Pinpoint the cell where the given text exists, returning its [X, Y] midpoint coordinate. 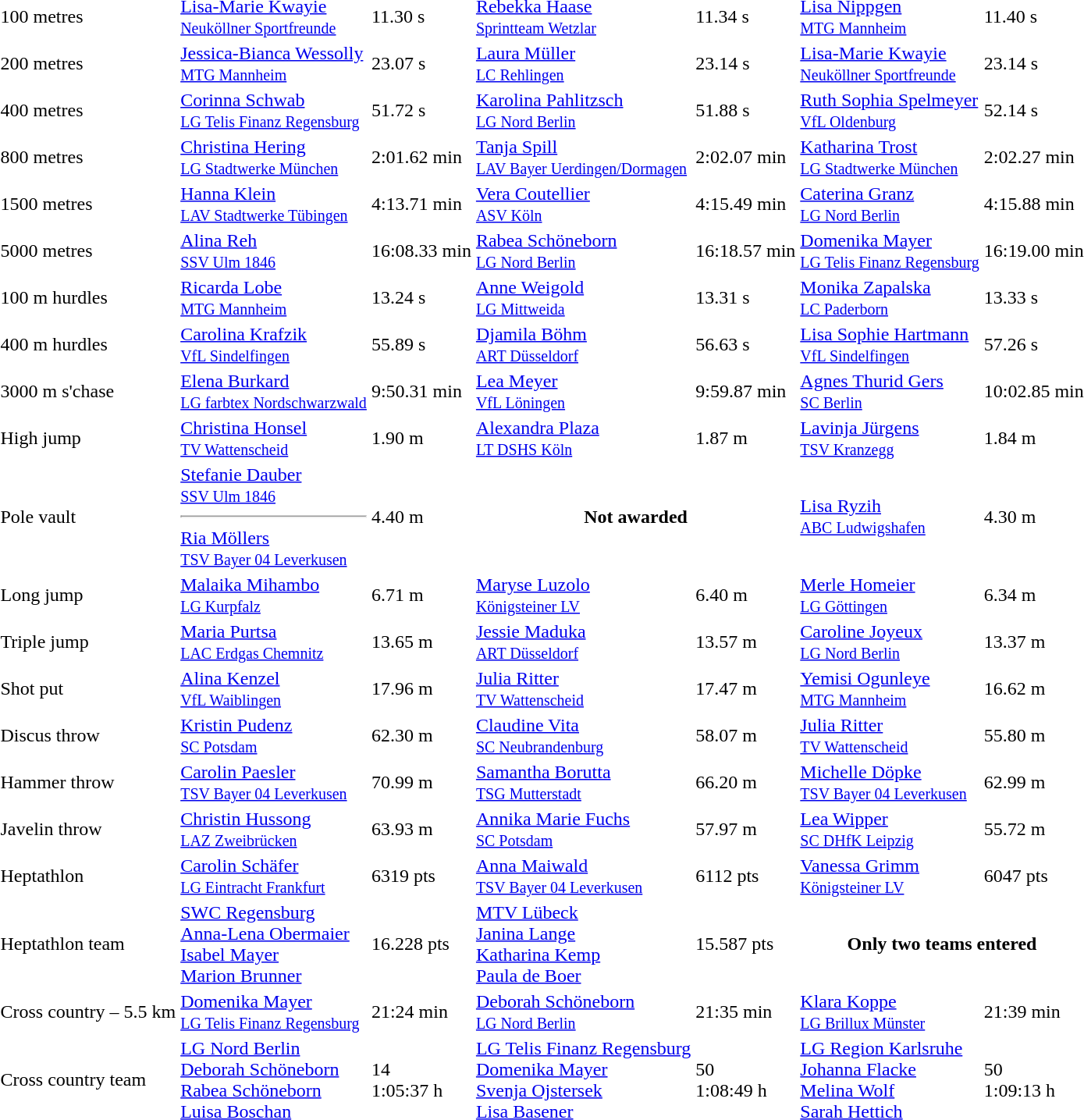
16:08.33 min [421, 251]
Anne WeigoldLG Mittweida [583, 298]
Christin HussongLAZ Zweibrücken [274, 829]
Tanja SpillLAV Bayer Uerdingen/Dormagen [583, 158]
Kristin PudenzSC Potsdam [274, 735]
Monika ZapalskaLC Paderborn [890, 298]
51.72 s [421, 111]
Jessie MadukaART Düsseldorf [583, 642]
Maryse LuzoloKönigsteiner LV [583, 595]
56.63 s [746, 345]
Vanessa GrimmKönigsteiner LV [890, 876]
13.57 m [746, 642]
6.71 m [421, 595]
Carolina KrafzikVfL Sindelfingen [274, 345]
4:15.49 min [746, 204]
Alina KenzelVfL Waiblingen [274, 688]
MTV LübeckJanina LangeKatharina KempPaula de Boer [583, 944]
23.14 s [746, 64]
13.24 s [421, 298]
55.89 s [421, 345]
6319 pts [421, 876]
Karolina PahlitzschLG Nord Berlin [583, 111]
Caroline JoyeuxLG Nord Berlin [890, 642]
17.96 m [421, 688]
Anna MaiwaldTSV Bayer 04 Leverkusen [583, 876]
70.99 m [421, 782]
9:50.31 min [421, 392]
Merle HomeierLG Göttingen [890, 595]
1.87 m [746, 439]
Alexandra PlazaLT DSHS Köln [583, 439]
Lisa RyzihABC Ludwigshafen [890, 517]
2:02.07 min [746, 158]
Lisa-Marie KwayieNeuköllner Sportfreunde [890, 64]
16.228 pts [421, 944]
Christina HeringLG Stadtwerke München [274, 158]
Lavinja JürgensTSV Kranzegg [890, 439]
Christina HonselTV Wattenscheid [274, 439]
Vera CoutellierASV Köln [583, 204]
Alina RehSSV Ulm 1846 [274, 251]
6.40 m [746, 595]
17.47 m [746, 688]
62.30 m [421, 735]
57.97 m [746, 829]
13.31 s [746, 298]
21:24 min [421, 1012]
9:59.87 min [746, 392]
Klara KoppeLG Brillux Münster [890, 1012]
15.587 pts [746, 944]
Samantha BoruttaTSG Mutterstadt [583, 782]
Deborah SchönebornLG Nord Berlin [583, 1012]
Lea MeyerVfL Löningen [583, 392]
Claudine VitaSC Neubrandenburg [583, 735]
Not awarded [635, 517]
13.65 m [421, 642]
66.20 m [746, 782]
21:35 min [746, 1012]
Malaika MihamboLG Kurpfalz [274, 595]
Michelle DöpkeTSV Bayer 04 Leverkusen [890, 782]
Rabea SchönebornLG Nord Berlin [583, 251]
58.07 m [746, 735]
Lea WipperSC DHfK Leipzig [890, 829]
Corinna SchwabLG Telis Finanz Regensburg [274, 111]
Annika Marie FuchsSC Potsdam [583, 829]
63.93 m [421, 829]
Carolin SchäferLG Eintracht Frankfurt [274, 876]
Hanna KleinLAV Stadtwerke Tübingen [274, 204]
4.40 m [421, 517]
SWC RegensburgAnna-Lena ObermaierIsabel MayerMarion Brunner [274, 944]
23.07 s [421, 64]
Ricarda LobeMTG Mannheim [274, 298]
51.88 s [746, 111]
Djamila BöhmART Düsseldorf [583, 345]
Ruth Sophia SpelmeyerVfL Oldenburg [890, 111]
1.90 m [421, 439]
2:01.62 min [421, 158]
Maria PurtsaLAC Erdgas Chemnitz [274, 642]
Katharina TrostLG Stadtwerke München [890, 158]
6112 pts [746, 876]
Agnes Thurid GersSC Berlin [890, 392]
Laura MüllerLC Rehlingen [583, 64]
Caterina GranzLG Nord Berlin [890, 204]
Jessica-Bianca WessollyMTG Mannheim [274, 64]
Carolin PaeslerTSV Bayer 04 Leverkusen [274, 782]
4:13.71 min [421, 204]
16:18.57 min [746, 251]
Yemisi OgunleyeMTG Mannheim [890, 688]
Stefanie DauberSSV Ulm 1846Ria MöllersTSV Bayer 04 Leverkusen [274, 517]
Elena BurkardLG farbtex Nordschwarzwald [274, 392]
Lisa Sophie HartmannVfL Sindelfingen [890, 345]
